Output the (x, y) coordinate of the center of the cell containing the given text.  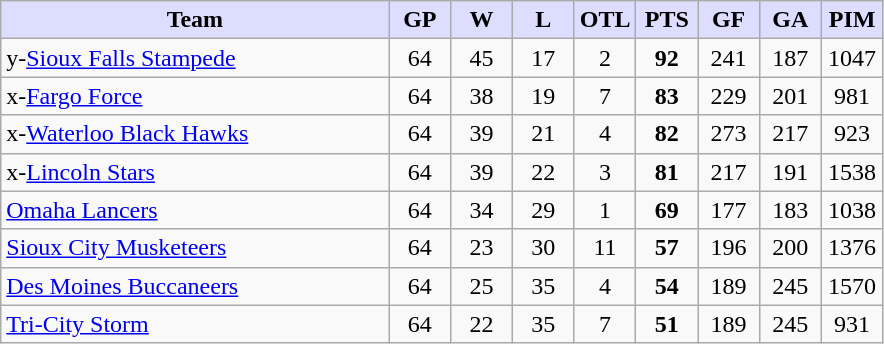
L (543, 20)
23 (482, 248)
Tri-City Storm (195, 324)
191 (790, 172)
30 (543, 248)
29 (543, 210)
177 (729, 210)
25 (482, 286)
1047 (852, 58)
1570 (852, 286)
92 (667, 58)
45 (482, 58)
54 (667, 286)
1538 (852, 172)
19 (543, 96)
81 (667, 172)
51 (667, 324)
200 (790, 248)
GP (420, 20)
W (482, 20)
x-Waterloo Black Hawks (195, 134)
Sioux City Musketeers (195, 248)
241 (729, 58)
931 (852, 324)
183 (790, 210)
196 (729, 248)
x-Fargo Force (195, 96)
GA (790, 20)
1038 (852, 210)
y-Sioux Falls Stampede (195, 58)
1376 (852, 248)
229 (729, 96)
82 (667, 134)
981 (852, 96)
17 (543, 58)
187 (790, 58)
Des Moines Buccaneers (195, 286)
PIM (852, 20)
PTS (667, 20)
923 (852, 134)
2 (605, 58)
x-Lincoln Stars (195, 172)
Omaha Lancers (195, 210)
GF (729, 20)
OTL (605, 20)
11 (605, 248)
83 (667, 96)
57 (667, 248)
69 (667, 210)
1 (605, 210)
3 (605, 172)
21 (543, 134)
34 (482, 210)
Team (195, 20)
273 (729, 134)
201 (790, 96)
38 (482, 96)
